Provide the [X, Y] coordinate of the cell's center where the given text is located.  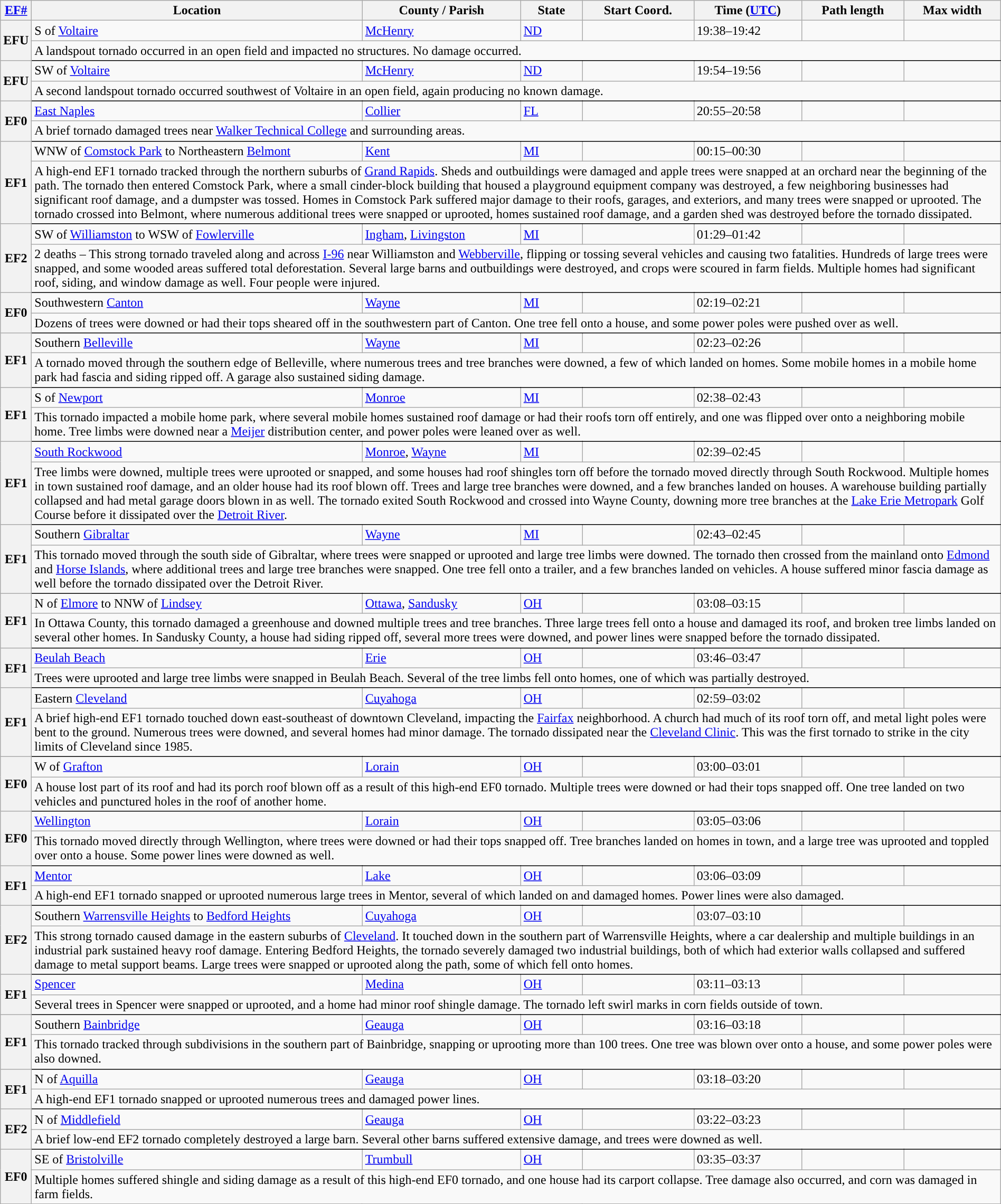
03:35–03:37 [748, 1159]
Beulah Beach [197, 658]
State [551, 11]
FL [551, 111]
Ottawa, Sandusky [441, 603]
Ingham, Livingston [441, 234]
03:00–03:01 [748, 766]
WNW of Comstock Park to Northeastern Belmont [197, 151]
N of Middlefield [197, 1119]
Spencer [197, 984]
Southern Bainbridge [197, 1025]
03:08–03:15 [748, 603]
03:05–03:06 [748, 821]
Southern Gibraltar [197, 535]
SW of Voltaire [197, 71]
SW of Williamston to WSW of Fowlerville [197, 234]
02:23–02:26 [748, 343]
01:29–01:42 [748, 234]
03:07–03:10 [748, 916]
W of Grafton [197, 766]
19:38–19:42 [748, 31]
Location [197, 11]
Monroe [441, 397]
A brief tornado damaged trees near Walker Technical College and surrounding areas. [516, 131]
03:18–03:20 [748, 1079]
East Naples [197, 111]
Southern Belleville [197, 343]
Southwestern Canton [197, 302]
A high-end EF1 tornado snapped or uprooted numerous trees and damaged power lines. [516, 1099]
N of Aquilla [197, 1079]
00:15–00:30 [748, 151]
Max width [952, 11]
South Rockwood [197, 452]
03:46–03:47 [748, 658]
03:11–03:13 [748, 984]
Trumbull [441, 1159]
A brief low-end EF2 tornado completely destroyed a large barn. Several other barns suffered extensive damage, and trees were downed as well. [516, 1139]
N of Elmore to NNW of Lindsey [197, 603]
02:38–02:43 [748, 397]
SE of Bristolville [197, 1159]
03:16–03:18 [748, 1025]
Erie [441, 658]
Medina [441, 984]
03:06–03:09 [748, 876]
Lake [441, 876]
Eastern Cleveland [197, 698]
20:55–20:58 [748, 111]
A landspout tornado occurred in an open field and impacted no structures. No damage occurred. [516, 51]
County / Parish [441, 11]
02:39–02:45 [748, 452]
A second landspout tornado occurred southwest of Voltaire in an open field, again producing no known damage. [516, 91]
Southern Warrensville Heights to Bedford Heights [197, 916]
02:19–02:21 [748, 302]
02:43–02:45 [748, 535]
Mentor [197, 876]
19:54–19:56 [748, 71]
S of Newport [197, 397]
Time (UTC) [748, 11]
Path length [853, 11]
Monroe, Wayne [441, 452]
EF# [16, 11]
Collier [441, 111]
Start Coord. [638, 11]
S of Voltaire [197, 31]
Wellington [197, 821]
03:22–03:23 [748, 1119]
02:59–03:02 [748, 698]
Kent [441, 151]
